Search for the cell housing the specified text and yield its (X, Y) center coordinate. 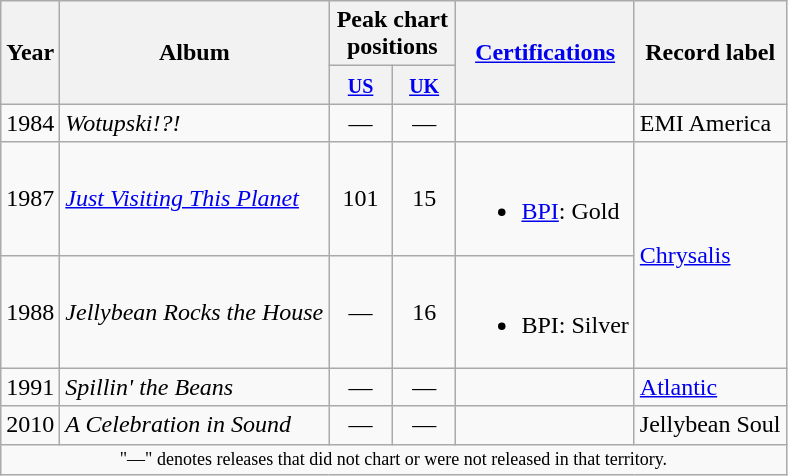
Peak chart positions (392, 34)
Chrysalis (710, 255)
BPI: Gold (545, 198)
"—" denotes releases that did not chart or were not released in that territory. (394, 460)
Jellybean Soul (710, 425)
Album (194, 52)
EMI America (710, 123)
1988 (30, 312)
101 (361, 198)
Atlantic (710, 387)
16 (424, 312)
Wotupski!?! (194, 123)
UK (424, 85)
A Celebration in Sound (194, 425)
Jellybean Rocks the House (194, 312)
1991 (30, 387)
15 (424, 198)
Certifications (545, 52)
Just Visiting This Planet (194, 198)
BPI: Silver (545, 312)
1984 (30, 123)
Record label (710, 52)
2010 (30, 425)
US (361, 85)
1987 (30, 198)
Spillin' the Beans (194, 387)
Year (30, 52)
